Capture the cell that displays the provided text and extract its (X, Y) central coordinate. 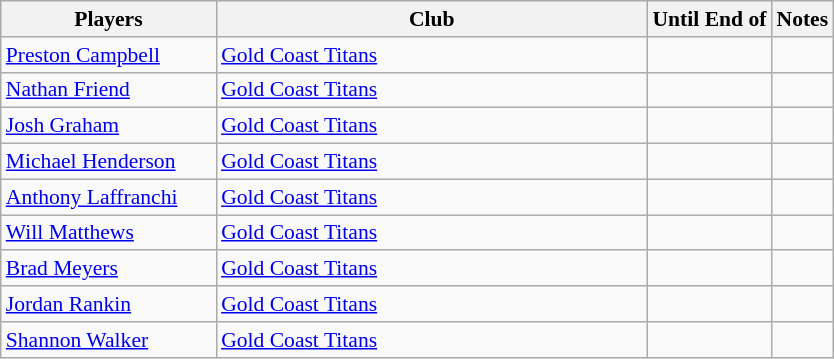
Anthony Laffranchi (108, 197)
Shannon Walker (108, 340)
Notes (802, 19)
Until End of (709, 19)
Jordan Rankin (108, 304)
Preston Campbell (108, 55)
Josh Graham (108, 126)
Players (108, 19)
Will Matthews (108, 233)
Nathan Friend (108, 90)
Club (432, 19)
Michael Henderson (108, 162)
Brad Meyers (108, 269)
